Output the (x, y) coordinate of the center of the cell containing the given text.  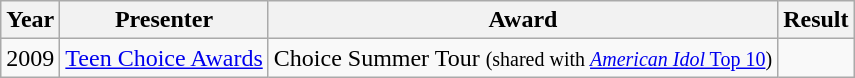
2009 (30, 58)
Teen Choice Awards (164, 58)
Choice Summer Tour (shared with American Idol Top 10) (522, 58)
Award (522, 20)
Year (30, 20)
Presenter (164, 20)
Result (816, 20)
